Return the (X, Y) coordinate for the center point of the cell that contains the specified text.  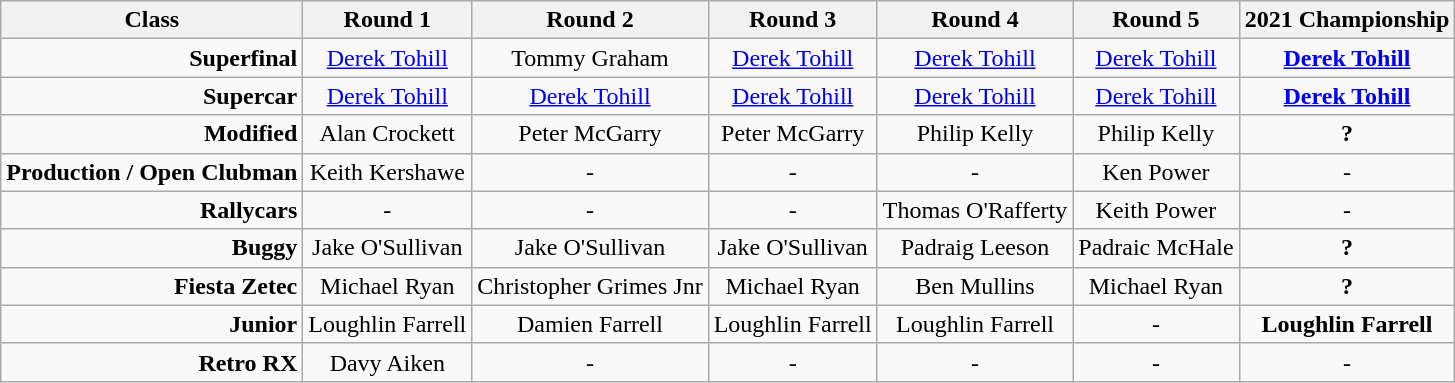
Tommy Graham (590, 58)
Round 3 (792, 20)
Christopher Grimes Jnr (590, 286)
Class (152, 20)
Alan Crockett (388, 134)
2021 Championship (1347, 20)
Fiesta Zetec (152, 286)
Modified (152, 134)
Round 5 (1156, 20)
Davy Aiken (388, 362)
Ben Mullins (975, 286)
Thomas O'Rafferty (975, 210)
Round 1 (388, 20)
Padraig Leeson (975, 248)
Rallycars (152, 210)
Retro RX (152, 362)
Production / Open Clubman (152, 172)
Superfinal (152, 58)
Keith Kershawe (388, 172)
Keith Power (1156, 210)
Buggy (152, 248)
Supercar (152, 96)
Padraic McHale (1156, 248)
Round 2 (590, 20)
Ken Power (1156, 172)
Round 4 (975, 20)
Junior (152, 324)
Damien Farrell (590, 324)
